Scan for the cell matching the given text and deliver its (X, Y) coordinate at center. 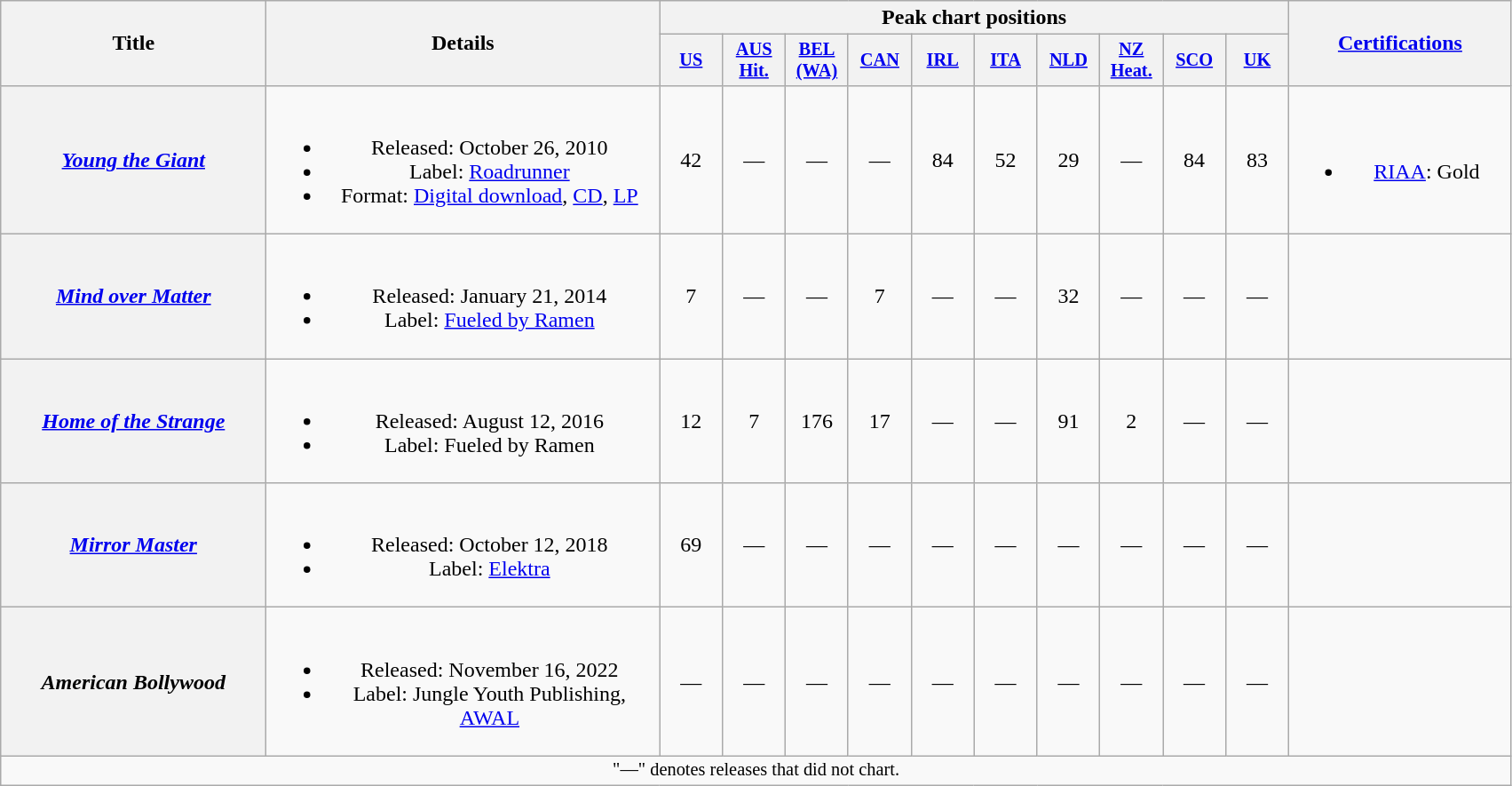
US (691, 60)
NLD (1069, 60)
BEL(WA) (817, 60)
17 (879, 421)
Mind over Matter (133, 297)
2 (1131, 421)
ITA (1005, 60)
UK (1257, 60)
SCO (1195, 60)
RIAA: Gold (1399, 160)
Certifications (1399, 44)
91 (1069, 421)
American Bollywood (133, 682)
AUSHit. (755, 60)
Peak chart positions (975, 18)
IRL (943, 60)
12 (691, 421)
83 (1257, 160)
Home of the Strange (133, 421)
CAN (879, 60)
42 (691, 160)
29 (1069, 160)
Released: August 12, 2016Label: Fueled by Ramen (463, 421)
Details (463, 44)
32 (1069, 297)
176 (817, 421)
Young the Giant (133, 160)
52 (1005, 160)
69 (691, 545)
"—" denotes releases that did not chart. (756, 771)
Released: October 26, 2010Label: RoadrunnerFormat: Digital download, CD, LP (463, 160)
Released: October 12, 2018Label: Elektra (463, 545)
NZHeat. (1131, 60)
Title (133, 44)
Released: January 21, 2014Label: Fueled by Ramen (463, 297)
Released: November 16, 2022Label: Jungle Youth Publishing, AWAL (463, 682)
Mirror Master (133, 545)
